Determine the (x, y) coordinate at the center of the cell enclosing the given text.  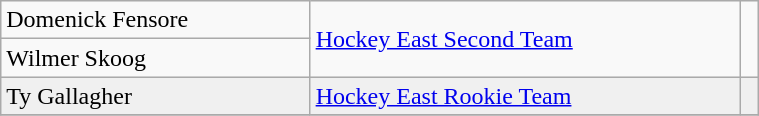
Ty Gallagher (156, 96)
Hockey East Rookie Team (525, 96)
Hockey East Second Team (525, 39)
Wilmer Skoog (156, 58)
Domenick Fensore (156, 20)
